Capture the cell that displays the provided text and extract its [x, y] central coordinate. 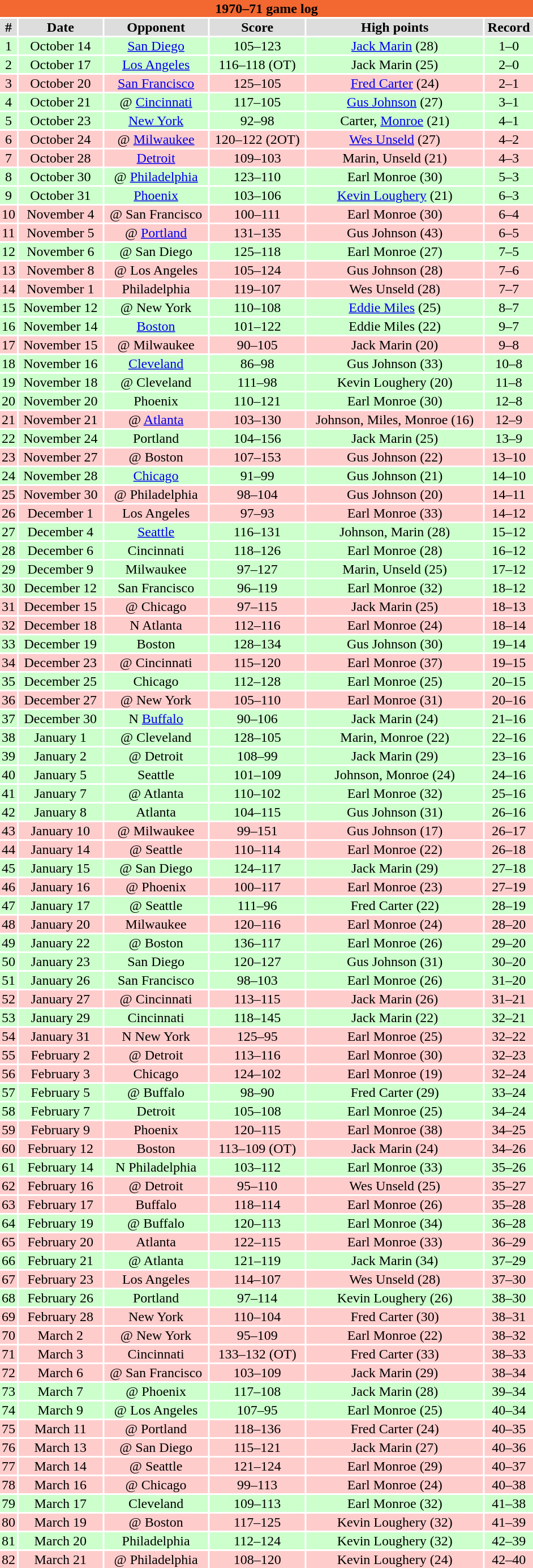
27 [8, 532]
14–11 [509, 494]
Kevin Loughery (24) [395, 1560]
13 [8, 270]
4–2 [509, 139]
42–39 [509, 1541]
90–106 [257, 719]
38–30 [509, 1298]
12–8 [509, 401]
January 27 [61, 999]
January 7 [61, 793]
October 31 [61, 195]
Gus Johnson (22) [395, 457]
15 [8, 307]
November 30 [61, 494]
52 [8, 999]
Marin, Unseld (25) [395, 569]
100–111 [257, 214]
October 30 [61, 177]
November 18 [61, 382]
December 23 [61, 663]
28–20 [509, 924]
Fred Carter (22) [395, 905]
34–25 [509, 1130]
80 [8, 1522]
59 [8, 1130]
20–16 [509, 700]
February 9 [61, 1130]
92–98 [257, 121]
22 [8, 438]
January 22 [61, 943]
N New York [156, 1036]
14–10 [509, 476]
March 20 [61, 1541]
Johnson, Miles, Monroe (16) [395, 420]
14 [8, 289]
40–37 [509, 1466]
39 [8, 756]
Gus Johnson (33) [395, 364]
98–103 [257, 980]
23 [8, 457]
65 [8, 1242]
7–5 [509, 251]
120–122 (2OT) [257, 139]
128–105 [257, 737]
91–99 [257, 476]
113–116 [257, 1055]
56 [8, 1074]
Earl Monroe (29) [395, 1466]
13–9 [509, 438]
15–12 [509, 532]
14–12 [509, 513]
37–29 [509, 1261]
41–39 [509, 1522]
53 [8, 1018]
120–127 [257, 962]
3 [8, 83]
5 [8, 121]
Johnson, Marin (28) [395, 532]
November 12 [61, 307]
18–14 [509, 625]
118–136 [257, 1429]
Jack Marin (34) [395, 1261]
21 [8, 420]
119–107 [257, 289]
Wes Unseld (25) [395, 1186]
February 12 [61, 1148]
117–105 [257, 102]
6–5 [509, 233]
December 27 [61, 700]
103–109 [257, 1373]
18 [8, 364]
January 29 [61, 1018]
38–34 [509, 1373]
Gus Johnson (28) [395, 270]
October 23 [61, 121]
1 [8, 46]
55 [8, 1055]
December 15 [61, 606]
10 [8, 214]
117–108 [257, 1391]
131–135 [257, 233]
61 [8, 1167]
105–123 [257, 46]
104–115 [257, 812]
120–113 [257, 1223]
March 2 [61, 1335]
Earl Monroe (37) [395, 663]
121–124 [257, 1466]
Earl Monroe (28) [395, 550]
124–102 [257, 1074]
115–120 [257, 663]
105–110 [257, 700]
34 [8, 663]
8 [8, 177]
20 [8, 401]
23–16 [509, 756]
38–33 [509, 1354]
10–8 [509, 364]
133–132 (OT) [257, 1354]
116–131 [257, 532]
26 [8, 513]
Gus Johnson (30) [395, 644]
36 [8, 700]
24–16 [509, 775]
63 [8, 1204]
30–20 [509, 962]
26–18 [509, 849]
37–30 [509, 1279]
45 [8, 868]
78 [8, 1485]
March 16 [61, 1485]
24 [8, 476]
January 17 [61, 905]
December 18 [61, 625]
6–3 [509, 195]
7–7 [509, 289]
February 3 [61, 1074]
111–98 [257, 382]
33–24 [509, 1092]
74 [8, 1410]
41 [8, 793]
110–121 [257, 401]
51 [8, 980]
February 7 [61, 1111]
November 24 [61, 438]
Kevin Loughery (21) [395, 195]
25–16 [509, 793]
November 4 [61, 214]
99–113 [257, 1485]
81 [8, 1541]
40–38 [509, 1485]
6–4 [509, 214]
High points [395, 27]
March 19 [61, 1522]
November 16 [61, 364]
125–118 [257, 251]
112–128 [257, 681]
110–104 [257, 1317]
18–12 [509, 588]
49 [8, 943]
March 3 [61, 1354]
32–21 [509, 1018]
122–115 [257, 1242]
42–40 [509, 1560]
Jack Marin (20) [395, 345]
120–116 [257, 924]
69 [8, 1317]
111–96 [257, 905]
February 21 [61, 1261]
7–6 [509, 270]
5–3 [509, 177]
March 13 [61, 1447]
December 1 [61, 513]
32–22 [509, 1036]
11 [8, 233]
17 [8, 345]
107–153 [257, 457]
123–110 [257, 177]
101–122 [257, 326]
Johnson, Monroe (24) [395, 775]
December 30 [61, 719]
118–145 [257, 1018]
Eddie Miles (25) [395, 307]
50 [8, 962]
95–110 [257, 1186]
104–156 [257, 438]
Gus Johnson (17) [395, 831]
October 17 [61, 65]
January 14 [61, 849]
December 9 [61, 569]
125–105 [257, 83]
N Buffalo [156, 719]
97–127 [257, 569]
1–0 [509, 46]
November 15 [61, 345]
November 27 [61, 457]
Marin, Monroe (22) [395, 737]
34–26 [509, 1148]
October 20 [61, 83]
Jack Marin (26) [395, 999]
October 24 [61, 139]
February 5 [61, 1092]
36–29 [509, 1242]
31–21 [509, 999]
124–117 [257, 868]
79 [8, 1503]
January 20 [61, 924]
105–124 [257, 270]
1970–71 game log [266, 8]
26–16 [509, 812]
128–134 [257, 644]
100–117 [257, 887]
Score [257, 27]
120–115 [257, 1130]
November 20 [61, 401]
64 [8, 1223]
110–114 [257, 849]
9 [8, 195]
72 [8, 1373]
43 [8, 831]
October 21 [61, 102]
33 [8, 644]
12–9 [509, 420]
February 26 [61, 1298]
116–118 (OT) [257, 65]
66 [8, 1261]
38–32 [509, 1335]
Earl Monroe (38) [395, 1130]
96–119 [257, 588]
32 [8, 625]
Gus Johnson (20) [395, 494]
39–34 [509, 1391]
November 28 [61, 476]
103–106 [257, 195]
January 26 [61, 980]
Earl Monroe (19) [395, 1074]
Fred Carter (29) [395, 1092]
118–114 [257, 1204]
60 [8, 1148]
35–28 [509, 1204]
98–104 [257, 494]
25 [8, 494]
19–15 [509, 663]
99–151 [257, 831]
22–16 [509, 737]
16–12 [509, 550]
January 1 [61, 737]
40–34 [509, 1410]
4 [8, 102]
110–108 [257, 307]
Carter, Monroe (21) [395, 121]
97–93 [257, 513]
75 [8, 1429]
70 [8, 1335]
34–24 [509, 1111]
March 6 [61, 1373]
Gus Johnson (21) [395, 476]
4–3 [509, 158]
2–0 [509, 65]
41–38 [509, 1503]
Jack Marin (27) [395, 1447]
16 [8, 326]
19–14 [509, 644]
January 15 [61, 868]
February 14 [61, 1167]
115–121 [257, 1447]
73 [8, 1391]
27–19 [509, 887]
44 [8, 849]
March 11 [61, 1429]
Eddie Miles (22) [395, 326]
38–31 [509, 1317]
February 16 [61, 1186]
18–13 [509, 606]
71 [8, 1354]
76 [8, 1447]
9–7 [509, 326]
Earl Monroe (23) [395, 887]
108–120 [257, 1560]
Fred Carter (30) [395, 1317]
January 10 [61, 831]
113–109 (OT) [257, 1148]
January 2 [61, 756]
40 [8, 775]
October 14 [61, 46]
November 5 [61, 233]
54 [8, 1036]
32–23 [509, 1055]
# [8, 27]
Jack Marin (22) [395, 1018]
103–130 [257, 420]
February 20 [61, 1242]
Earl Monroe (27) [395, 251]
November 21 [61, 420]
January 31 [61, 1036]
March 21 [61, 1560]
3–1 [509, 102]
27–18 [509, 868]
97–115 [257, 606]
March 9 [61, 1410]
21–16 [509, 719]
February 19 [61, 1223]
125–95 [257, 1036]
January 5 [61, 775]
8–7 [509, 307]
Marin, Unseld (21) [395, 158]
2 [8, 65]
68 [8, 1298]
136–117 [257, 943]
12 [8, 251]
Wes Unseld (27) [395, 139]
35 [8, 681]
6 [8, 139]
57 [8, 1092]
Kevin Loughery (26) [395, 1298]
29 [8, 569]
January 8 [61, 812]
February 28 [61, 1317]
108–99 [257, 756]
95–109 [257, 1335]
36–28 [509, 1223]
March 7 [61, 1391]
35–26 [509, 1167]
November 8 [61, 270]
47 [8, 905]
2–1 [509, 83]
118–126 [257, 550]
30 [8, 588]
N Philadelphia [156, 1167]
January 16 [61, 887]
48 [8, 924]
March 17 [61, 1503]
February 23 [61, 1279]
46 [8, 887]
32–24 [509, 1074]
4–1 [509, 121]
109–113 [257, 1503]
40–35 [509, 1429]
Earl Monroe (31) [395, 700]
114–107 [257, 1279]
Kevin Loughery (20) [395, 382]
62 [8, 1186]
Date [61, 27]
13–10 [509, 457]
February 2 [61, 1055]
29–20 [509, 943]
9–8 [509, 345]
November 14 [61, 326]
Fred Carter (33) [395, 1354]
Buffalo [156, 1204]
90–105 [257, 345]
101–109 [257, 775]
107–95 [257, 1410]
December 4 [61, 532]
December 19 [61, 644]
67 [8, 1279]
Record [509, 27]
109–103 [257, 158]
Opponent [156, 27]
113–115 [257, 999]
December 6 [61, 550]
January 23 [61, 962]
28 [8, 550]
26–17 [509, 831]
31 [8, 606]
October 28 [61, 158]
Gus Johnson (27) [395, 102]
42 [8, 812]
December 25 [61, 681]
November 6 [61, 251]
77 [8, 1466]
121–119 [257, 1261]
58 [8, 1111]
98–90 [257, 1092]
March 14 [61, 1466]
117–125 [257, 1522]
7 [8, 158]
February 17 [61, 1204]
110–102 [257, 793]
31–20 [509, 980]
Gus Johnson (43) [395, 233]
December 12 [61, 588]
28–19 [509, 905]
86–98 [257, 364]
37 [8, 719]
N Atlanta [156, 625]
35–27 [509, 1186]
112–116 [257, 625]
20–15 [509, 681]
Earl Monroe (34) [395, 1223]
97–114 [257, 1298]
17–12 [509, 569]
November 1 [61, 289]
112–124 [257, 1541]
40–36 [509, 1447]
82 [8, 1560]
38 [8, 737]
11–8 [509, 382]
103–112 [257, 1167]
105–108 [257, 1111]
19 [8, 382]
